Detect which cell encompasses the target text, then output its [x, y] center coordinate. 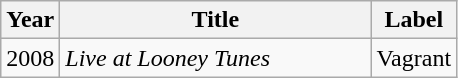
Vagrant [414, 58]
Live at Looney Tunes [216, 58]
Title [216, 20]
Label [414, 20]
2008 [30, 58]
Year [30, 20]
